Find where the given text appears and provide that cell's center as (X, Y) coordinate. 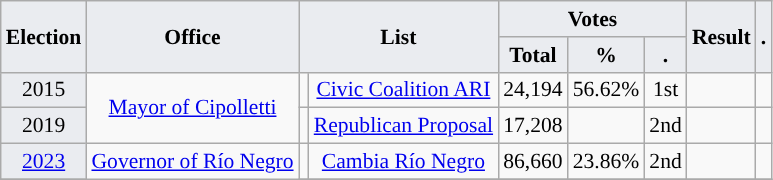
23.86% (606, 162)
24,194 (532, 90)
86,660 (532, 162)
Cambia Río Negro (404, 162)
Total (532, 55)
% (606, 55)
Votes (592, 19)
Civic Coalition ARI (404, 90)
Republican Proposal (404, 126)
2023 (44, 162)
Mayor of Cipolletti (192, 108)
17,208 (532, 126)
Governor of Río Negro (192, 162)
Election (44, 36)
2019 (44, 126)
1st (666, 90)
List (399, 36)
Result (722, 36)
Office (192, 36)
56.62% (606, 90)
2015 (44, 90)
